Extract the [X, Y] coordinate from the center of the cell holding the provided text.  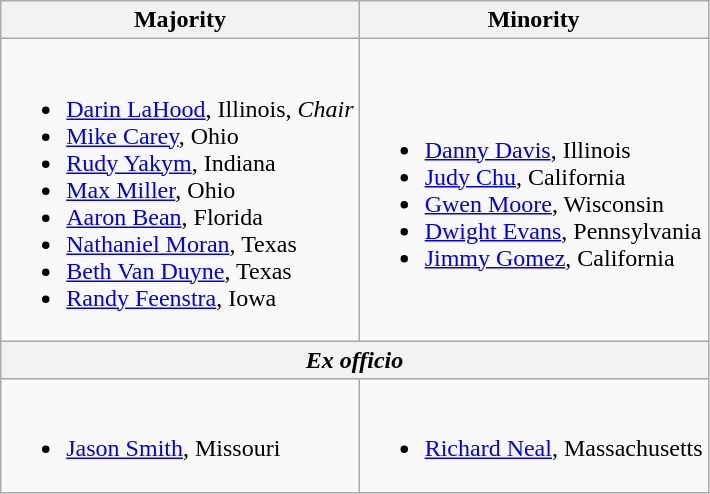
Jason Smith, Missouri [180, 436]
Minority [534, 20]
Ex officio [354, 360]
Majority [180, 20]
Danny Davis, IllinoisJudy Chu, CaliforniaGwen Moore, WisconsinDwight Evans, PennsylvaniaJimmy Gomez, California [534, 190]
Richard Neal, Massachusetts [534, 436]
